Identify which cell holds the provided text, then report its (x, y) central coordinate. 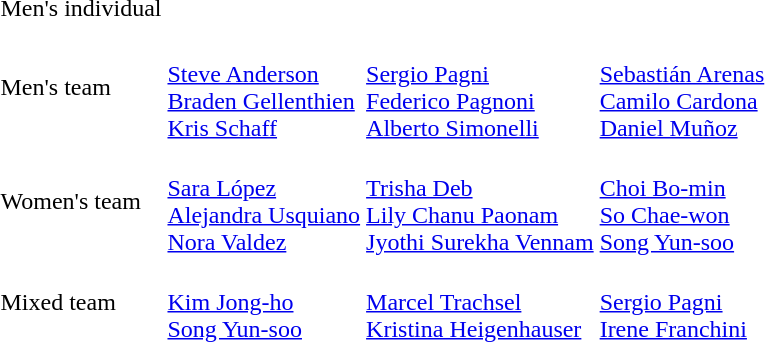
Sergio Pagni Federico Pagnoni Alberto Simonelli (480, 88)
Trisha Deb Lily Chanu Paonam Jyothi Surekha Vennam (480, 202)
Steve Anderson Braden Gellenthien Kris Schaff (264, 88)
Sara López Alejandra Usquiano Nora Valdez (264, 202)
